Locate the cell with the specified text and output its [X, Y] center coordinate. 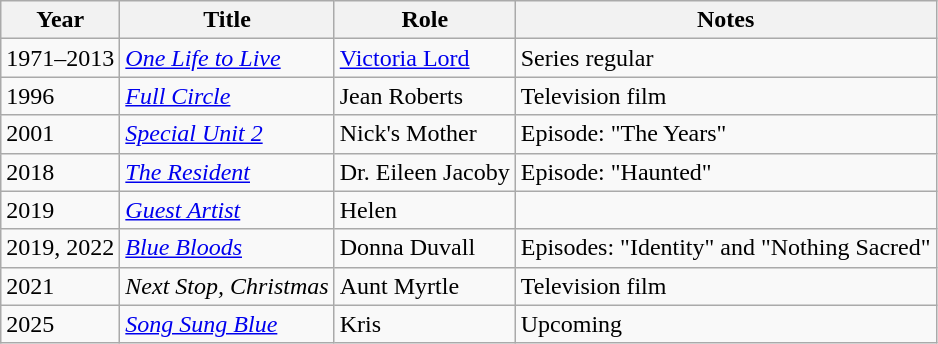
Series regular [726, 58]
The Resident [227, 172]
2018 [60, 172]
Upcoming [726, 324]
Victoria Lord [424, 58]
Blue Bloods [227, 248]
One Life to Live [227, 58]
Episodes: "Identity" and "Nothing Sacred" [726, 248]
Episode: "Haunted" [726, 172]
Episode: "The Years" [726, 134]
2025 [60, 324]
2021 [60, 286]
Kris [424, 324]
Guest Artist [227, 210]
Notes [726, 20]
Special Unit 2 [227, 134]
Song Sung Blue [227, 324]
Year [60, 20]
1971–2013 [60, 58]
Aunt Myrtle [424, 286]
Jean Roberts [424, 96]
Full Circle [227, 96]
Donna Duvall [424, 248]
Role [424, 20]
2001 [60, 134]
Helen [424, 210]
Dr. Eileen Jacoby [424, 172]
2019, 2022 [60, 248]
Title [227, 20]
1996 [60, 96]
2019 [60, 210]
Next Stop, Christmas [227, 286]
Nick's Mother [424, 134]
